Capture the cell that displays the provided text and extract its (X, Y) central coordinate. 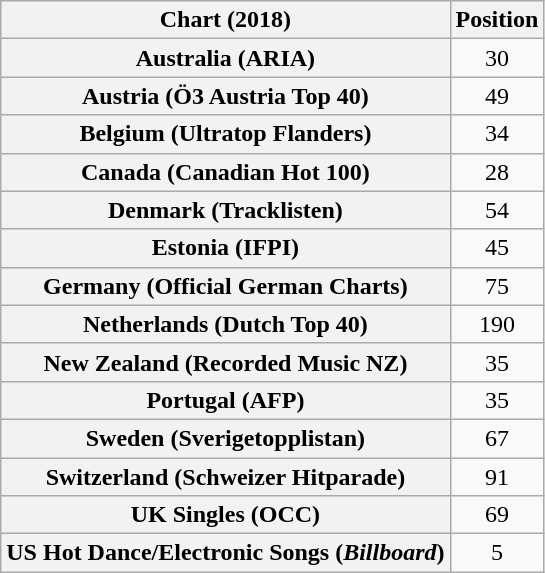
5 (497, 553)
Australia (ARIA) (226, 58)
Canada (Canadian Hot 100) (226, 172)
Austria (Ö3 Austria Top 40) (226, 96)
Germany (Official German Charts) (226, 286)
30 (497, 58)
Belgium (Ultratop Flanders) (226, 134)
Estonia (IFPI) (226, 248)
67 (497, 438)
28 (497, 172)
190 (497, 324)
69 (497, 515)
Sweden (Sverigetopplistan) (226, 438)
49 (497, 96)
45 (497, 248)
Switzerland (Schweizer Hitparade) (226, 477)
New Zealand (Recorded Music NZ) (226, 362)
34 (497, 134)
54 (497, 210)
Chart (2018) (226, 20)
UK Singles (OCC) (226, 515)
75 (497, 286)
Portugal (AFP) (226, 400)
Position (497, 20)
Denmark (Tracklisten) (226, 210)
US Hot Dance/Electronic Songs (Billboard) (226, 553)
Netherlands (Dutch Top 40) (226, 324)
91 (497, 477)
